From the cell containing the given text, extract its center point as [X, Y] coordinate. 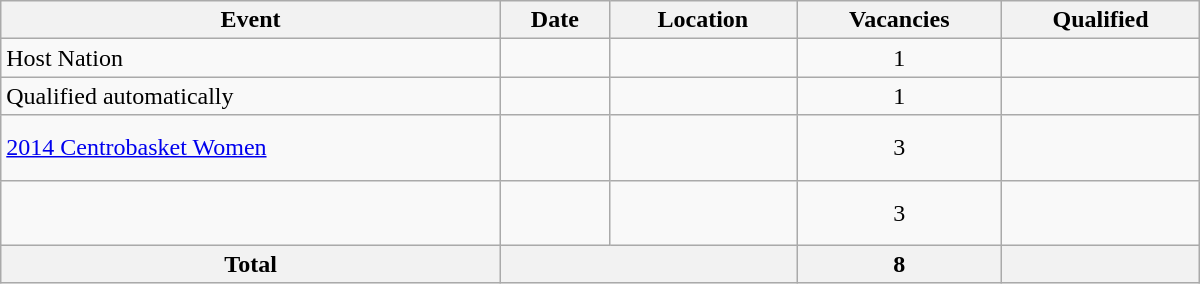
Event [251, 20]
Qualified [1100, 20]
2014 Centrobasket Women [251, 148]
Qualified automatically [251, 96]
Total [251, 264]
Vacancies [900, 20]
Date [554, 20]
Location [702, 20]
Host Nation [251, 58]
8 [900, 264]
